Find where the given text appears and provide that cell's center as (X, Y) coordinate. 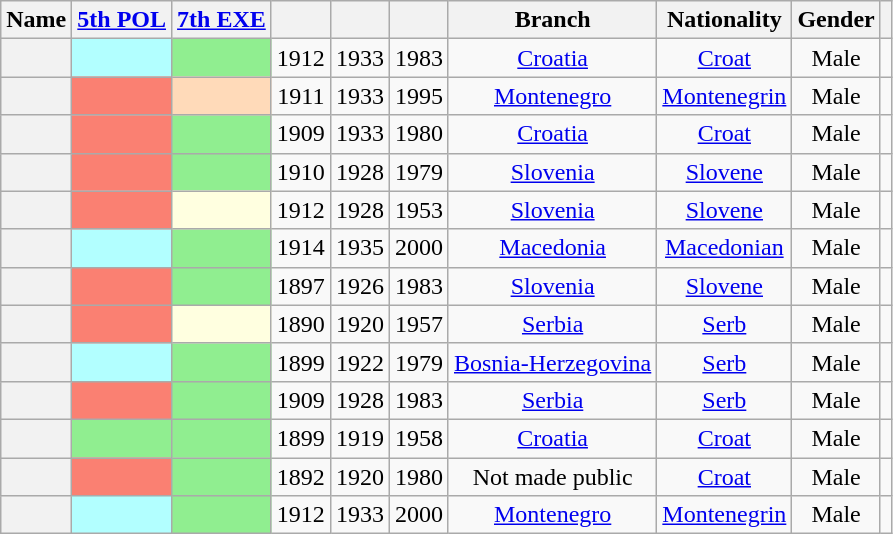
Gender (836, 20)
1897 (300, 286)
Name (36, 20)
1914 (300, 248)
1919 (360, 438)
Nationality (724, 20)
1935 (360, 248)
Macedonia (552, 248)
1926 (360, 286)
1922 (360, 362)
Macedonian (724, 248)
1892 (300, 477)
1958 (418, 438)
5th POL (122, 20)
Bosnia-Herzegovina (552, 362)
7th EXE (222, 20)
1890 (300, 324)
1995 (418, 96)
Branch (552, 20)
1911 (300, 96)
1910 (300, 172)
1953 (418, 210)
1957 (418, 324)
Not made public (552, 477)
